Scan for the cell matching the given text and deliver its [x, y] coordinate at center. 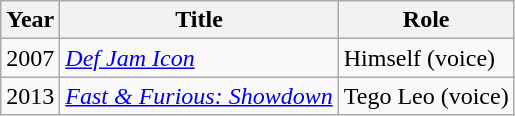
Himself (voice) [426, 58]
2013 [30, 96]
Year [30, 20]
Fast & Furious: Showdown [199, 96]
Def Jam Icon [199, 58]
Title [199, 20]
Tego Leo (voice) [426, 96]
2007 [30, 58]
Role [426, 20]
